Return (x, y) of the center of cell containing provided text 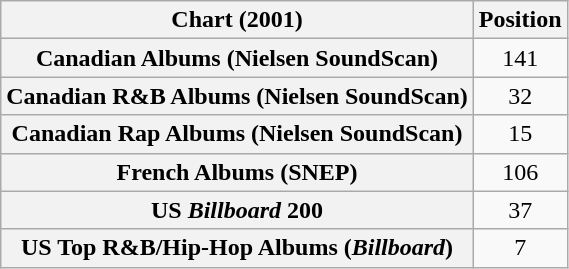
US Top R&B/Hip-Hop Albums (Billboard) (238, 248)
French Albums (SNEP) (238, 172)
Position (520, 20)
106 (520, 172)
Canadian Albums (Nielsen SoundScan) (238, 58)
141 (520, 58)
32 (520, 96)
7 (520, 248)
37 (520, 210)
Chart (2001) (238, 20)
Canadian Rap Albums (Nielsen SoundScan) (238, 134)
15 (520, 134)
Canadian R&B Albums (Nielsen SoundScan) (238, 96)
US Billboard 200 (238, 210)
